Identify which cell holds the provided text, then report its [x, y] central coordinate. 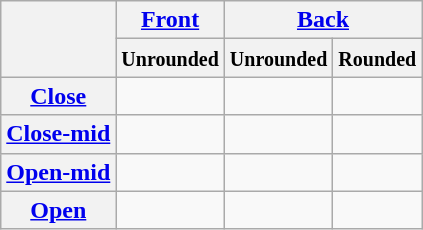
Open [58, 210]
Open-mid [58, 172]
Close [58, 96]
Back [322, 20]
Close-mid [58, 134]
Rounded [378, 58]
Front [170, 20]
